Search for the cell housing the specified text and yield its (x, y) center coordinate. 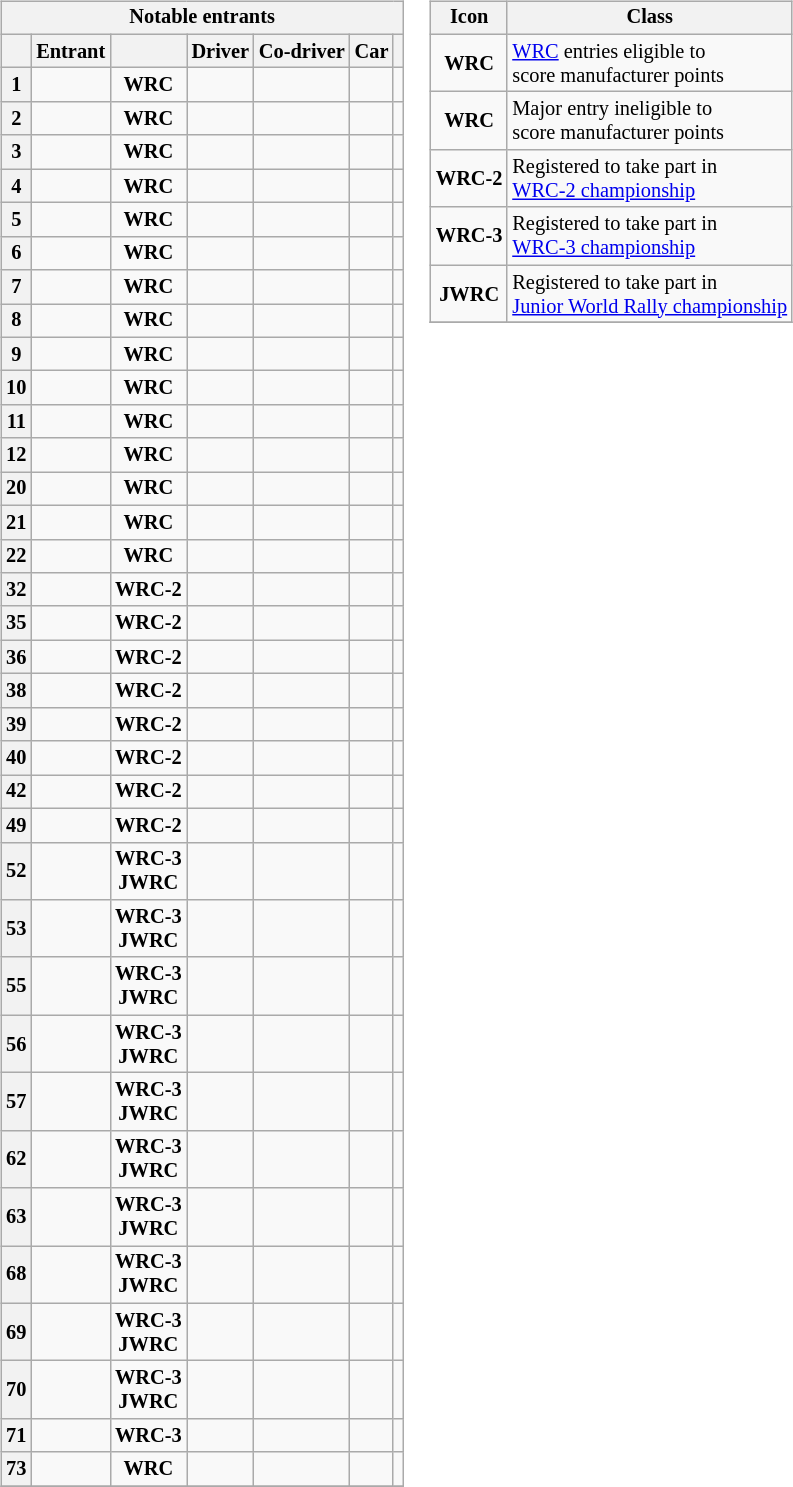
39 (16, 724)
6 (16, 253)
Car (372, 51)
Registered to take part inWRC-2 championship (650, 179)
69 (16, 1332)
71 (16, 1436)
5 (16, 220)
Notable entrants (202, 18)
WRC entries eligible toscore manufacturer points (650, 63)
68 (16, 1275)
8 (16, 321)
Registered to take part inJunior World Rally championship (650, 294)
62 (16, 1159)
Entrant (70, 51)
2 (16, 119)
42 (16, 792)
56 (16, 1044)
7 (16, 287)
20 (16, 489)
10 (16, 388)
57 (16, 1102)
73 (16, 1469)
12 (16, 455)
32 (16, 590)
40 (16, 758)
52 (16, 871)
1 (16, 85)
35 (16, 623)
Icon (469, 18)
Major entry ineligible toscore manufacturer points (650, 121)
21 (16, 522)
Co-driver (302, 51)
38 (16, 691)
70 (16, 1390)
Class (650, 18)
55 (16, 986)
49 (16, 825)
4 (16, 186)
3 (16, 152)
63 (16, 1217)
36 (16, 657)
11 (16, 422)
Driver (220, 51)
Registered to take part inWRC-3 championship (650, 236)
22 (16, 556)
53 (16, 929)
JWRC (469, 294)
9 (16, 354)
